Find where the given text appears and provide that cell's center as (x, y) coordinate. 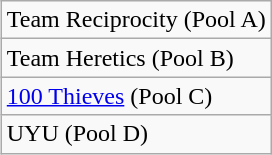
Team Heretics (Pool B) (136, 58)
UYU (Pool D) (136, 134)
Team Reciprocity (Pool A) (136, 20)
100 Thieves (Pool C) (136, 96)
